Extract the (x, y) coordinate from the center of the cell holding the provided text.  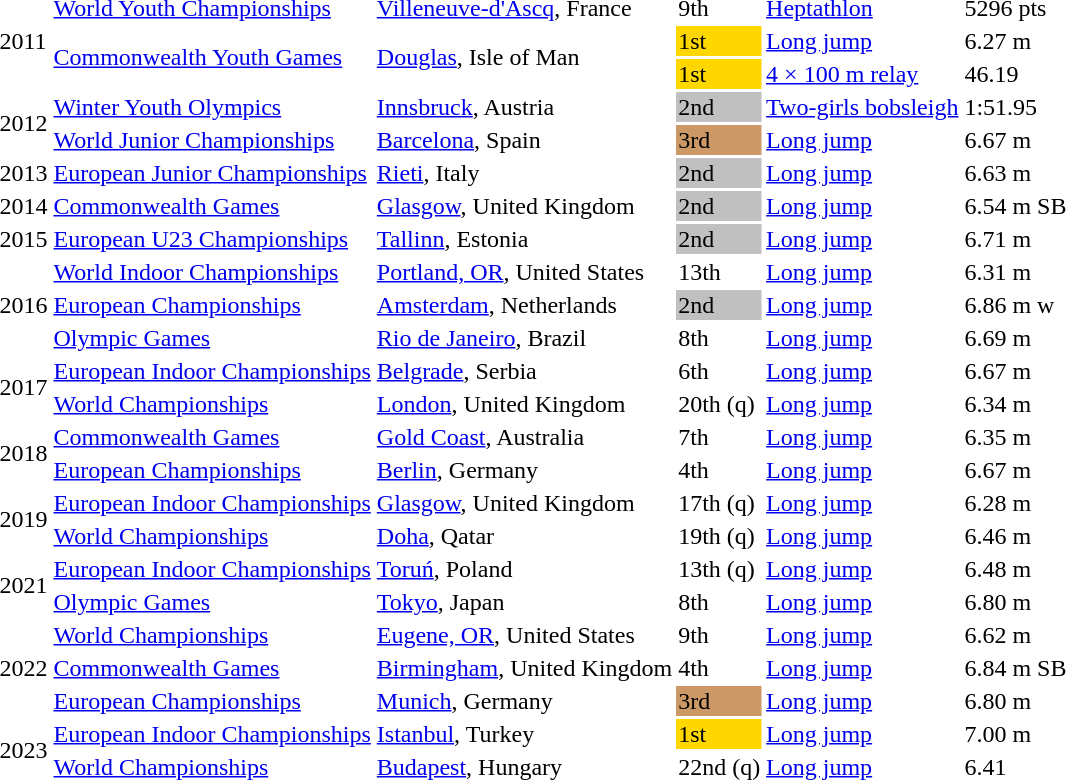
7th (720, 437)
Amsterdam, Netherlands (524, 305)
Gold Coast, Australia (524, 437)
Rio de Janeiro, Brazil (524, 338)
World Junior Championships (212, 140)
Commonwealth Youth Games (212, 58)
London, United Kingdom (524, 404)
Munich, Germany (524, 701)
Two-girls bobsleigh (862, 107)
Berlin, Germany (524, 470)
European U23 Championships (212, 239)
Portland, OR, United States (524, 272)
Winter Youth Olympics (212, 107)
Birmingham, United Kingdom (524, 668)
17th (q) (720, 503)
9th (720, 635)
Rieti, Italy (524, 173)
Tokyo, Japan (524, 602)
Eugene, OR, United States (524, 635)
Belgrade, Serbia (524, 371)
13th (720, 272)
13th (q) (720, 569)
Doha, Qatar (524, 536)
Tallinn, Estonia (524, 239)
Douglas, Isle of Man (524, 58)
Istanbul, Turkey (524, 734)
6th (720, 371)
19th (q) (720, 536)
4 × 100 m relay (862, 74)
20th (q) (720, 404)
Toruń, Poland (524, 569)
Barcelona, Spain (524, 140)
Innsbruck, Austria (524, 107)
European Junior Championships (212, 173)
World Indoor Championships (212, 272)
